From the cell containing the given text, extract its center point as (x, y) coordinate. 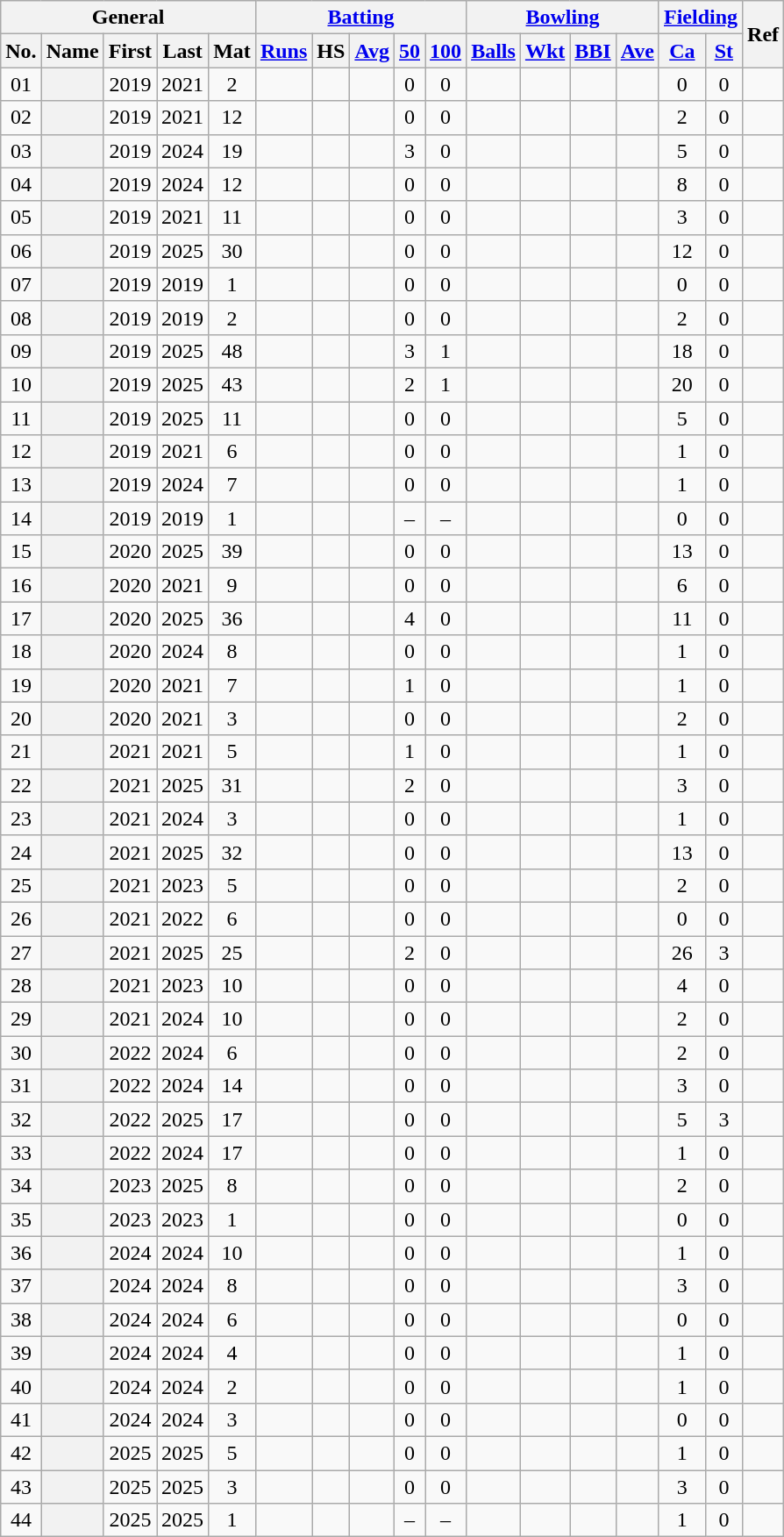
44 (21, 1520)
Batting (360, 18)
06 (21, 251)
05 (21, 218)
General (128, 18)
34 (21, 1186)
Ref (763, 34)
Bowling (563, 18)
Ca (682, 51)
St (723, 51)
Balls (494, 51)
01 (21, 84)
23 (21, 819)
40 (21, 1386)
Fielding (700, 18)
22 (21, 785)
No. (21, 51)
04 (21, 184)
27 (21, 952)
24 (21, 852)
First (130, 51)
02 (21, 118)
37 (21, 1286)
50 (409, 51)
15 (21, 552)
41 (21, 1419)
09 (21, 351)
03 (21, 151)
38 (21, 1319)
28 (21, 986)
Ave (637, 51)
07 (21, 284)
Name (72, 51)
08 (21, 318)
Avg (372, 51)
100 (445, 51)
29 (21, 1019)
48 (232, 351)
42 (21, 1453)
21 (21, 752)
16 (21, 585)
BBI (593, 51)
33 (21, 1153)
Last (182, 51)
9 (232, 585)
HS (331, 51)
Runs (283, 51)
Mat (232, 51)
Wkt (545, 51)
35 (21, 1219)
